Pinpoint the cell where the given text exists, returning its (x, y) midpoint coordinate. 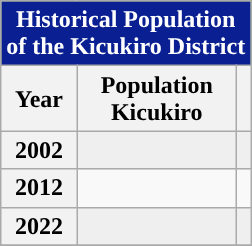
Year (39, 98)
2012 (39, 188)
2002 (39, 150)
Historical Population of the Kicukiro District (126, 34)
Population Kicukiro (156, 98)
2022 (39, 226)
